Scan for the cell matching the given text and deliver its [x, y] coordinate at center. 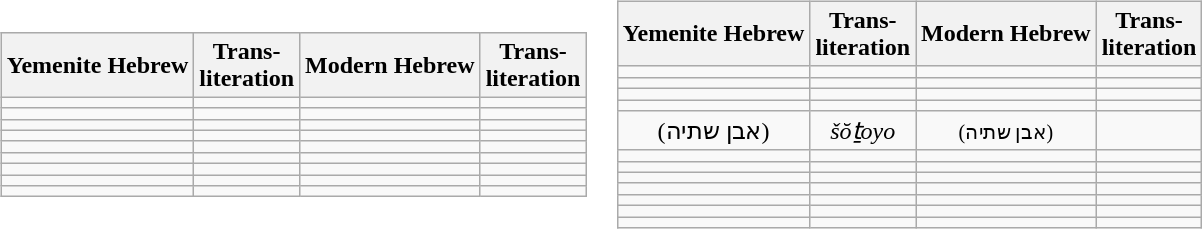
šŏṯoyo [863, 131]
